Output the (x, y) coordinate of the center of the cell containing the given text.  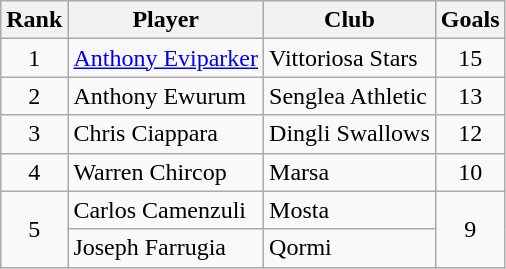
4 (34, 172)
Rank (34, 20)
10 (470, 172)
Vittoriosa Stars (350, 58)
Joseph Farrugia (166, 248)
1 (34, 58)
Player (166, 20)
Warren Chircop (166, 172)
Qormi (350, 248)
Carlos Camenzuli (166, 210)
Senglea Athletic (350, 96)
Mosta (350, 210)
12 (470, 134)
Marsa (350, 172)
13 (470, 96)
Chris Ciappara (166, 134)
5 (34, 229)
15 (470, 58)
Anthony Ewurum (166, 96)
Goals (470, 20)
Club (350, 20)
2 (34, 96)
3 (34, 134)
Anthony Eviparker (166, 58)
9 (470, 229)
Dingli Swallows (350, 134)
